Capture the cell that displays the provided text and extract its (x, y) central coordinate. 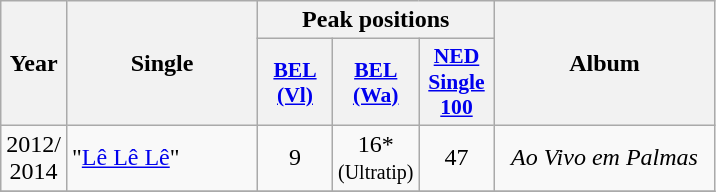
Album (604, 64)
BEL(Wa) (376, 82)
"Lê Lê Lê" (162, 158)
Single (162, 64)
BEL(Vl) (296, 82)
NEDSingle 100 (456, 82)
Ao Vivo em Palmas (604, 158)
47 (456, 158)
16*(Ultratip) (376, 158)
Peak positions (376, 20)
Year (34, 64)
2012/2014 (34, 158)
9 (296, 158)
